Provide the [x, y] coordinate of the cell's center where the given text is located.  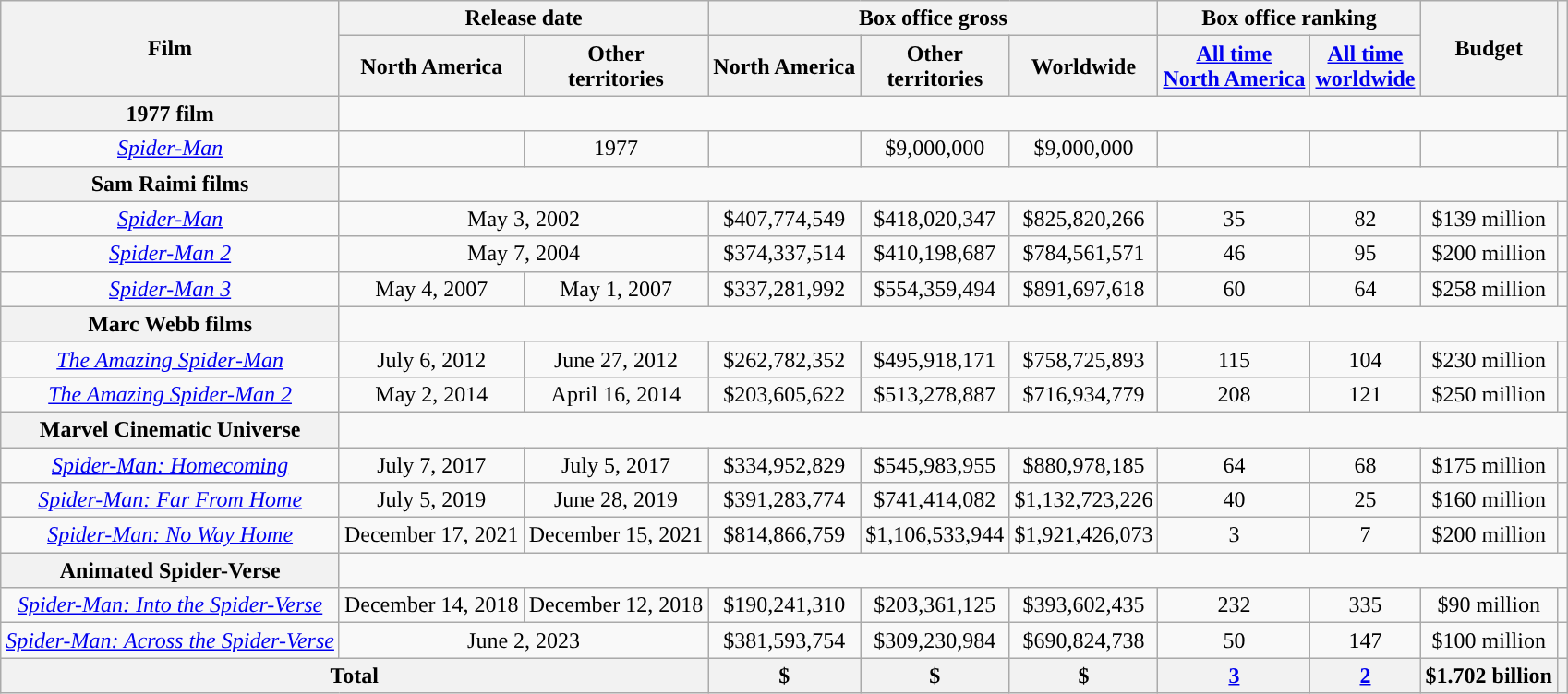
$891,697,618 [1084, 289]
$814,866,759 [785, 535]
May 1, 2007 [616, 289]
May 3, 2002 [523, 219]
$1,132,723,226 [1084, 500]
All time North America [1234, 66]
121 [1365, 394]
The Amazing Spider-Man [170, 359]
$545,983,955 [935, 464]
$90 million [1489, 605]
$825,820,266 [1084, 219]
June 28, 2019 [616, 500]
Marvel Cinematic Universe [170, 429]
82 [1365, 219]
$175 million [1489, 464]
July 5, 2017 [616, 464]
$203,605,622 [785, 394]
December 14, 2018 [431, 605]
$250 million [1489, 394]
Film [170, 48]
115 [1234, 359]
40 [1234, 500]
$554,359,494 [935, 289]
$880,978,185 [1084, 464]
July 7, 2017 [431, 464]
$160 million [1489, 500]
104 [1365, 359]
Spider-Man 3 [170, 289]
35 [1234, 219]
147 [1365, 640]
1977 [616, 149]
$100 million [1489, 640]
$190,241,310 [785, 605]
2 [1365, 676]
Animated Spider-Verse [170, 570]
$337,281,992 [785, 289]
Spider-Man 2 [170, 254]
All time worldwide [1365, 66]
46 [1234, 254]
68 [1365, 464]
$381,593,754 [785, 640]
232 [1234, 605]
The Amazing Spider-Man 2 [170, 394]
July 6, 2012 [431, 359]
Marc Webb films [170, 324]
Box office ranking [1289, 18]
June 27, 2012 [616, 359]
$1.702 billion [1489, 676]
$230 million [1489, 359]
7 [1365, 535]
$690,824,738 [1084, 640]
May 4, 2007 [431, 289]
$410,198,687 [935, 254]
$784,561,571 [1084, 254]
208 [1234, 394]
May 2, 2014 [431, 394]
60 [1234, 289]
1977 film [170, 114]
95 [1365, 254]
$139 million [1489, 219]
25 [1365, 500]
$407,774,549 [785, 219]
Spider-Man: No Way Home [170, 535]
Spider-Man: Homecoming [170, 464]
June 2, 2023 [523, 640]
$1,921,426,073 [1084, 535]
Box office gross [933, 18]
Release date [523, 18]
$418,020,347 [935, 219]
$258 million [1489, 289]
December 17, 2021 [431, 535]
July 5, 2019 [431, 500]
Total [355, 676]
$391,283,774 [785, 500]
$741,414,082 [935, 500]
$495,918,171 [935, 359]
$393,602,435 [1084, 605]
$374,337,514 [785, 254]
$334,952,829 [785, 464]
$758,725,893 [1084, 359]
$203,361,125 [935, 605]
Worldwide [1084, 66]
$513,278,887 [935, 394]
Spider-Man: Across the Spider-Verse [170, 640]
$309,230,984 [935, 640]
May 7, 2004 [523, 254]
Spider-Man: Far From Home [170, 500]
December 15, 2021 [616, 535]
$1,106,533,944 [935, 535]
December 12, 2018 [616, 605]
Sam Raimi films [170, 184]
Budget [1489, 48]
$716,934,779 [1084, 394]
335 [1365, 605]
50 [1234, 640]
$262,782,352 [785, 359]
Spider-Man: Into the Spider-Verse [170, 605]
April 16, 2014 [616, 394]
